Scan for the cell matching the given text and deliver its (X, Y) coordinate at center. 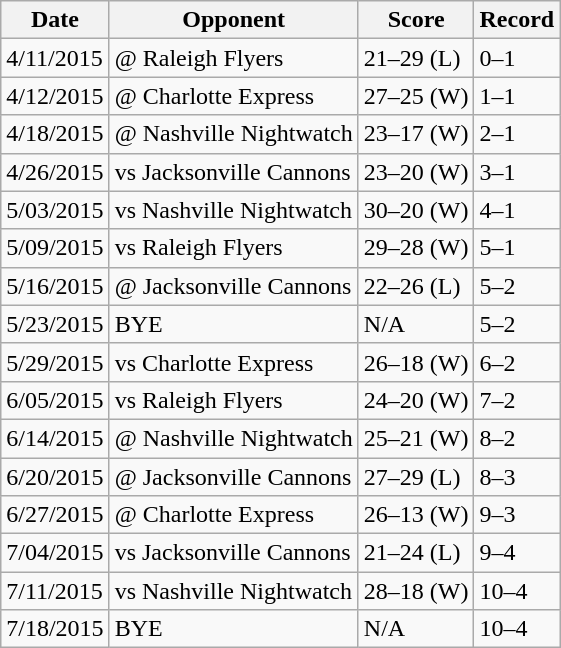
@ Raleigh Flyers (234, 58)
26–13 (W) (416, 515)
7–2 (517, 400)
2–1 (517, 134)
21–24 (L) (416, 553)
23–20 (W) (416, 172)
25–21 (W) (416, 438)
27–25 (W) (416, 96)
6/20/2015 (55, 477)
22–26 (L) (416, 286)
5/09/2015 (55, 248)
5/16/2015 (55, 286)
24–20 (W) (416, 400)
8–2 (517, 438)
7/11/2015 (55, 591)
4/12/2015 (55, 96)
Score (416, 20)
9–4 (517, 553)
23–17 (W) (416, 134)
4/11/2015 (55, 58)
6/05/2015 (55, 400)
1–1 (517, 96)
5/03/2015 (55, 210)
5/23/2015 (55, 324)
7/04/2015 (55, 553)
6/14/2015 (55, 438)
4/26/2015 (55, 172)
4/18/2015 (55, 134)
Date (55, 20)
3–1 (517, 172)
26–18 (W) (416, 362)
30–20 (W) (416, 210)
7/18/2015 (55, 629)
29–28 (W) (416, 248)
5–1 (517, 248)
27–29 (L) (416, 477)
6/27/2015 (55, 515)
9–3 (517, 515)
5/29/2015 (55, 362)
vs Charlotte Express (234, 362)
4–1 (517, 210)
8–3 (517, 477)
0–1 (517, 58)
21–29 (L) (416, 58)
Record (517, 20)
28–18 (W) (416, 591)
6–2 (517, 362)
Opponent (234, 20)
